For the text-containing cell, return its midpoint in (x, y) coordinate format. 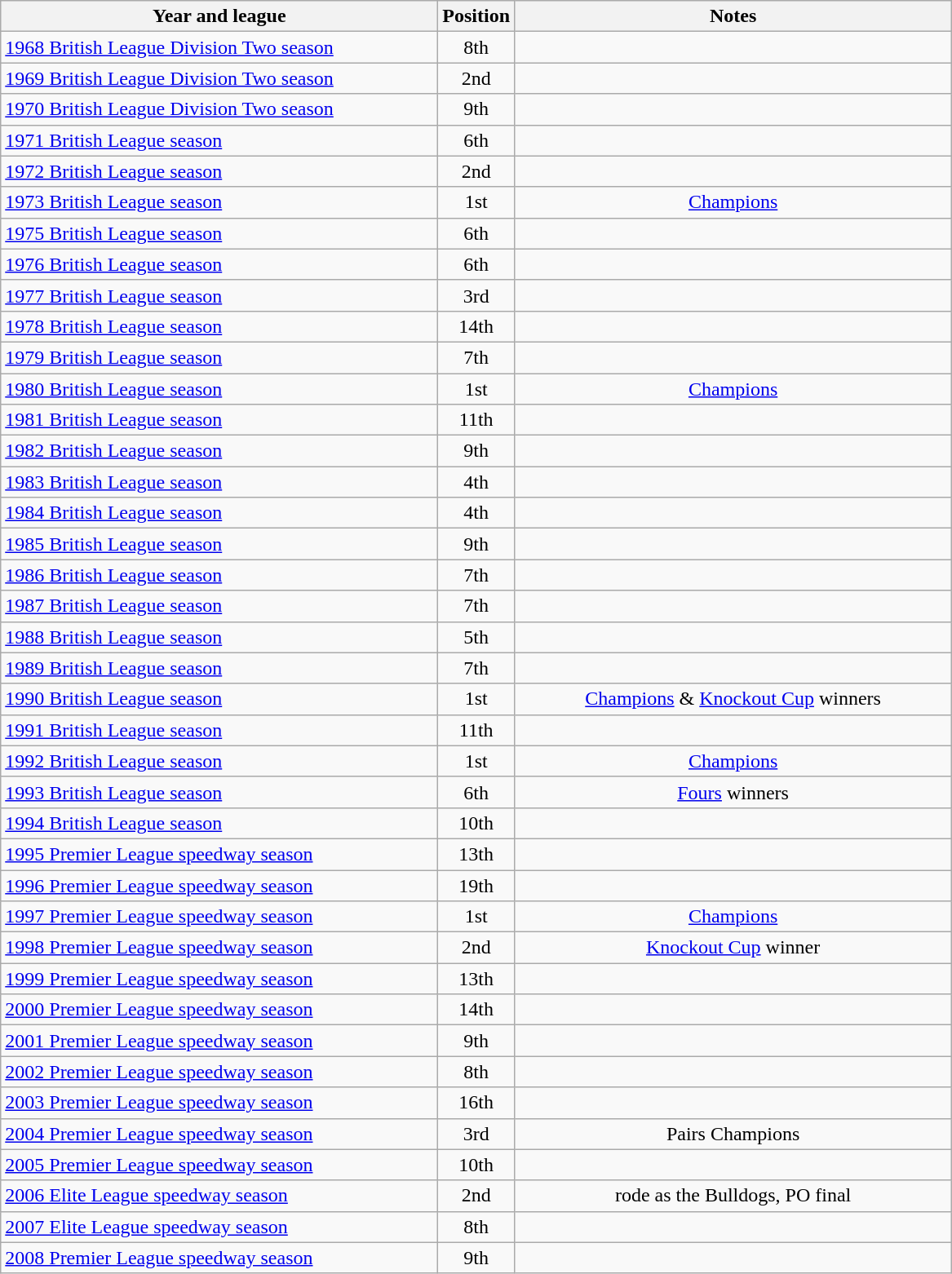
1995 Premier League speedway season (219, 854)
2002 Premier League speedway season (219, 1072)
Notes (733, 16)
1990 British League season (219, 699)
1996 Premier League speedway season (219, 885)
1992 British League season (219, 761)
1976 British League season (219, 264)
1972 British League season (219, 171)
1977 British League season (219, 295)
1968 British League Division Two season (219, 47)
1991 British League season (219, 730)
1982 British League season (219, 451)
Position (476, 16)
1980 British League season (219, 389)
Pairs Champions (733, 1134)
1978 British League season (219, 326)
1985 British League season (219, 544)
1998 Premier League speedway season (219, 948)
1971 British League season (219, 140)
Year and league (219, 16)
1986 British League season (219, 575)
1973 British League season (219, 202)
1984 British League season (219, 513)
Knockout Cup winner (733, 948)
2003 Premier League speedway season (219, 1103)
2004 Premier League speedway season (219, 1134)
2006 Elite League speedway season (219, 1196)
1993 British League season (219, 792)
2000 Premier League speedway season (219, 1010)
1983 British League season (219, 482)
2005 Premier League speedway season (219, 1165)
Fours winners (733, 792)
1969 British League Division Two season (219, 78)
1987 British League season (219, 606)
1981 British League season (219, 420)
1994 British League season (219, 823)
16th (476, 1103)
rode as the Bulldogs, PO final (733, 1196)
2001 Premier League speedway season (219, 1041)
5th (476, 637)
1988 British League season (219, 637)
19th (476, 885)
2008 Premier League speedway season (219, 1258)
Champions & Knockout Cup winners (733, 699)
1979 British League season (219, 357)
1997 Premier League speedway season (219, 917)
2007 Elite League speedway season (219, 1227)
1989 British League season (219, 668)
1975 British League season (219, 233)
1999 Premier League speedway season (219, 979)
1970 British League Division Two season (219, 109)
